Determine the [x, y] coordinate at the center of the cell enclosing the given text.  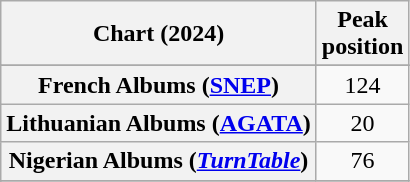
124 [362, 85]
French Albums (SNEP) [159, 85]
76 [362, 161]
Chart (2024) [159, 34]
Peakposition [362, 34]
20 [362, 123]
Lithuanian Albums (AGATA) [159, 123]
Nigerian Albums (TurnTable) [159, 161]
